Provide the (x, y) coordinate of the cell's center where the given text is located.  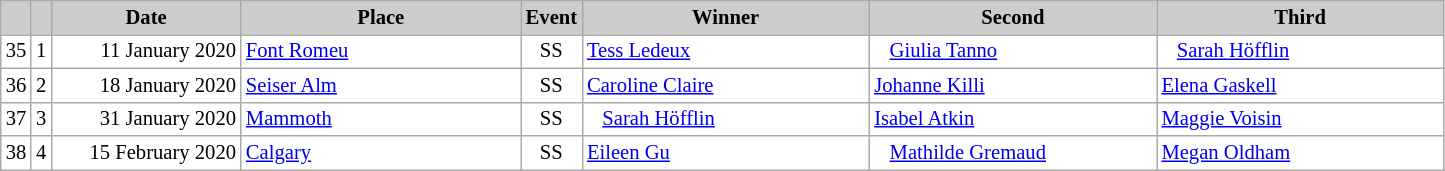
Eileen Gu (726, 153)
36 (16, 85)
35 (16, 51)
Giulia Tanno (1012, 51)
Place (381, 17)
1 (41, 51)
4 (41, 153)
38 (16, 153)
Seiser Alm (381, 85)
11 January 2020 (146, 51)
Font Romeu (381, 51)
Mathilde Gremaud (1012, 153)
Megan Oldham (1300, 153)
Johanne Killi (1012, 85)
3 (41, 119)
Third (1300, 17)
Date (146, 17)
Event (552, 17)
18 January 2020 (146, 85)
2 (41, 85)
Mammoth (381, 119)
Caroline Claire (726, 85)
Maggie Voisin (1300, 119)
31 January 2020 (146, 119)
Winner (726, 17)
37 (16, 119)
Calgary (381, 153)
Tess Ledeux (726, 51)
Elena Gaskell (1300, 85)
Second (1012, 17)
15 February 2020 (146, 153)
Isabel Atkin (1012, 119)
